Output the [X, Y] coordinate of the center of the cell containing the given text.  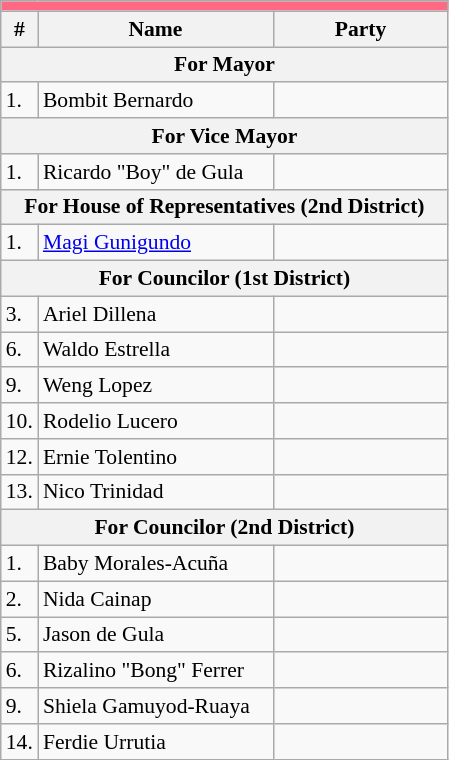
3. [20, 314]
Ferdie Urrutia [156, 742]
Magi Gunigundo [156, 243]
12. [20, 457]
For Councilor (2nd District) [224, 528]
14. [20, 742]
Bombit Bernardo [156, 101]
Rizalino "Bong" Ferrer [156, 671]
Nico Trinidad [156, 492]
Ernie Tolentino [156, 457]
2. [20, 599]
Jason de Gula [156, 635]
For Councilor (1st District) [224, 279]
# [20, 29]
For Vice Mayor [224, 136]
10. [20, 421]
Party [360, 29]
5. [20, 635]
Ricardo "Boy" de Gula [156, 172]
For House of Representatives (2nd District) [224, 207]
Baby Morales-Acuña [156, 564]
Waldo Estrella [156, 350]
13. [20, 492]
Shiela Gamuyod-Ruaya [156, 706]
For Mayor [224, 65]
Weng Lopez [156, 386]
Nida Cainap [156, 599]
Name [156, 29]
Ariel Dillena [156, 314]
Rodelio Lucero [156, 421]
